Capture the cell that displays the provided text and extract its (x, y) central coordinate. 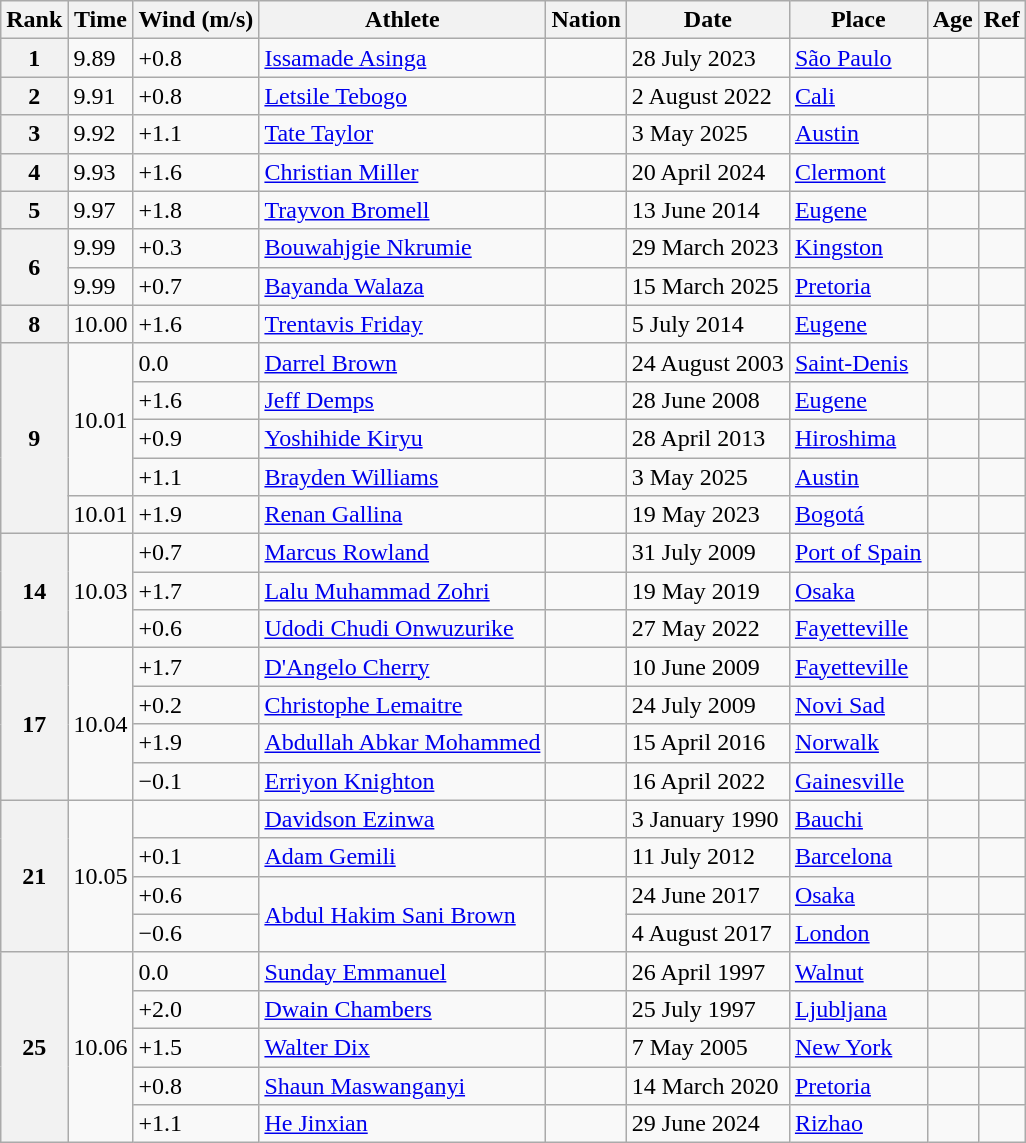
29 June 2024 (708, 1124)
Yoshihide Kiryu (402, 438)
Rank (34, 20)
Renan Gallina (402, 515)
28 July 2023 (708, 58)
14 (34, 591)
Tate Taylor (402, 134)
−0.6 (196, 933)
27 May 2022 (708, 629)
Jeff Demps (402, 400)
Abdul Hakim Sani Brown (402, 914)
1 (34, 58)
Athlete (402, 20)
Ref (1002, 20)
9.93 (100, 172)
Bouwahjgie Nkrumie (402, 248)
15 March 2025 (708, 286)
D'Angelo Cherry (402, 667)
8 (34, 324)
Dwain Chambers (402, 1009)
10.06 (100, 1047)
26 April 1997 (708, 971)
−0.1 (196, 781)
2 (34, 96)
Bogotá (858, 515)
14 March 2020 (708, 1085)
Lalu Muhammad Zohri (402, 591)
9 (34, 438)
Letsile Tebogo (402, 96)
Cali (858, 96)
19 May 2023 (708, 515)
Issamade Asinga (402, 58)
11 July 2012 (708, 857)
21 (34, 876)
Ljubljana (858, 1009)
London (858, 933)
10 June 2009 (708, 667)
6 (34, 267)
9.91 (100, 96)
29 March 2023 (708, 248)
He Jinxian (402, 1124)
+0.9 (196, 438)
Davidson Ezinwa (402, 819)
10.05 (100, 876)
+2.0 (196, 1009)
5 (34, 210)
Port of Spain (858, 553)
Trentavis Friday (402, 324)
9.92 (100, 134)
17 (34, 724)
Darrel Brown (402, 362)
Bauchi (858, 819)
25 July 1997 (708, 1009)
Barcelona (858, 857)
28 June 2008 (708, 400)
9.97 (100, 210)
Saint-Denis (858, 362)
10.04 (100, 724)
Walter Dix (402, 1047)
New York (858, 1047)
Abdullah Abkar Mohammed (402, 743)
Marcus Rowland (402, 553)
5 July 2014 (708, 324)
Shaun Maswanganyi (402, 1085)
Erriyon Knighton (402, 781)
4 August 2017 (708, 933)
Time (100, 20)
15 April 2016 (708, 743)
+0.1 (196, 857)
3 January 1990 (708, 819)
Wind (m/s) (196, 20)
+1.5 (196, 1047)
3 (34, 134)
19 May 2019 (708, 591)
2 August 2022 (708, 96)
+0.2 (196, 705)
31 July 2009 (708, 553)
13 June 2014 (708, 210)
10.00 (100, 324)
24 June 2017 (708, 895)
Nation (586, 20)
16 April 2022 (708, 781)
Trayvon Bromell (402, 210)
+0.3 (196, 248)
Clermont (858, 172)
Sunday Emmanuel (402, 971)
7 May 2005 (708, 1047)
Rizhao (858, 1124)
Adam Gemili (402, 857)
Kingston (858, 248)
10.03 (100, 591)
20 April 2024 (708, 172)
Bayanda Walaza (402, 286)
Gainesville (858, 781)
Udodi Chudi Onwuzurike (402, 629)
Christophe Lemaitre (402, 705)
Age (952, 20)
Brayden Williams (402, 477)
Date (708, 20)
9.89 (100, 58)
Norwalk (858, 743)
Place (858, 20)
4 (34, 172)
Christian Miller (402, 172)
24 August 2003 (708, 362)
Walnut (858, 971)
Novi Sad (858, 705)
São Paulo (858, 58)
28 April 2013 (708, 438)
25 (34, 1047)
24 July 2009 (708, 705)
Hiroshima (858, 438)
+1.8 (196, 210)
